Detect which cell encompasses the target text, then output its [x, y] center coordinate. 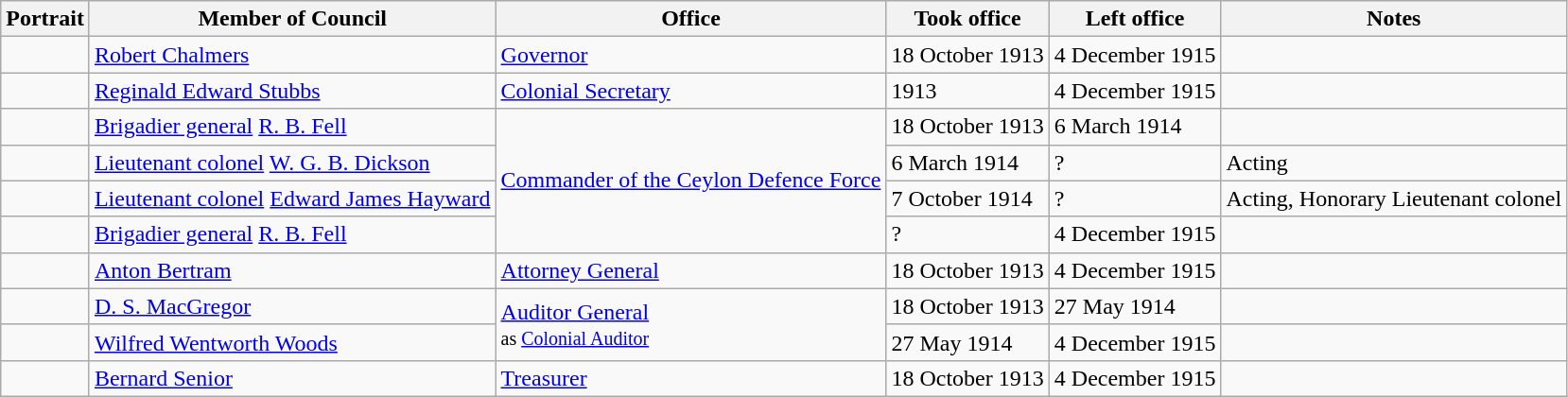
Portrait [45, 19]
Lieutenant colonel Edward James Hayward [292, 198]
Anton Bertram [292, 270]
Auditor Generalas Colonial Auditor [690, 324]
Colonial Secretary [690, 91]
Member of Council [292, 19]
Office [690, 19]
Robert Chalmers [292, 55]
Bernard Senior [292, 378]
Reginald Edward Stubbs [292, 91]
Governor [690, 55]
Acting [1394, 163]
1913 [967, 91]
Acting, Honorary Lieutenant colonel [1394, 198]
Left office [1135, 19]
D. S. MacGregor [292, 306]
Attorney General [690, 270]
Took office [967, 19]
Treasurer [690, 378]
7 October 1914 [967, 198]
Lieutenant colonel W. G. B. Dickson [292, 163]
Wilfred Wentworth Woods [292, 342]
Notes [1394, 19]
Commander of the Ceylon Defence Force [690, 181]
